Return (x, y) of the center of cell containing provided text 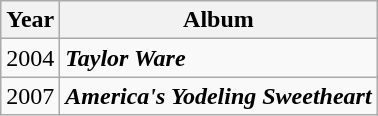
2004 (30, 58)
2007 (30, 96)
Taylor Ware (218, 58)
Album (218, 20)
Year (30, 20)
America's Yodeling Sweetheart (218, 96)
